Pinpoint the cell where the given text exists, returning its (X, Y) midpoint coordinate. 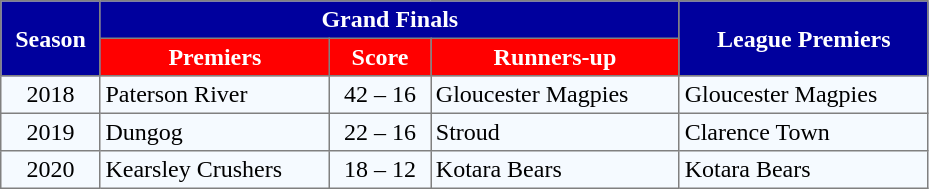
Stroud (556, 132)
2018 (50, 95)
Grand Finals (390, 20)
Score (380, 57)
42 – 16 (380, 95)
Dungog (214, 132)
22 – 16 (380, 132)
2020 (50, 170)
18 – 12 (380, 170)
Runners-up (556, 57)
Season (50, 38)
Premiers (214, 57)
Clarence Town (804, 132)
Paterson River (214, 95)
2019 (50, 132)
Kearsley Crushers (214, 170)
League Premiers (804, 38)
